Extract the [x, y] coordinate from the center of the cell holding the provided text.  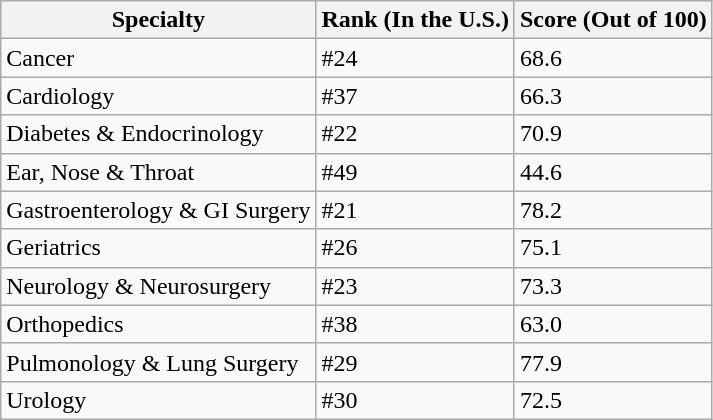
Gastroenterology & GI Surgery [158, 210]
73.3 [613, 286]
Score (Out of 100) [613, 20]
#22 [415, 134]
#29 [415, 362]
#49 [415, 172]
#30 [415, 400]
78.2 [613, 210]
Diabetes & Endocrinology [158, 134]
#37 [415, 96]
Rank (In the U.S.) [415, 20]
Neurology & Neurosurgery [158, 286]
Geriatrics [158, 248]
75.1 [613, 248]
70.9 [613, 134]
Pulmonology & Lung Surgery [158, 362]
77.9 [613, 362]
72.5 [613, 400]
68.6 [613, 58]
63.0 [613, 324]
44.6 [613, 172]
#26 [415, 248]
66.3 [613, 96]
#21 [415, 210]
#23 [415, 286]
Ear, Nose & Throat [158, 172]
#24 [415, 58]
Urology [158, 400]
#38 [415, 324]
Orthopedics [158, 324]
Cancer [158, 58]
Cardiology [158, 96]
Specialty [158, 20]
